Return the [x, y] coordinate for the center point of the cell that contains the specified text.  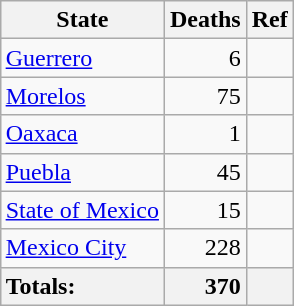
Guerrero [82, 58]
15 [205, 210]
Mexico City [82, 248]
Puebla [82, 172]
Oaxaca [82, 134]
State of Mexico [82, 210]
6 [205, 58]
Deaths [205, 20]
Morelos [82, 96]
228 [205, 248]
370 [205, 286]
Ref [270, 20]
75 [205, 96]
Totals: [82, 286]
45 [205, 172]
1 [205, 134]
State [82, 20]
